Return (X, Y) of the center of cell containing provided text 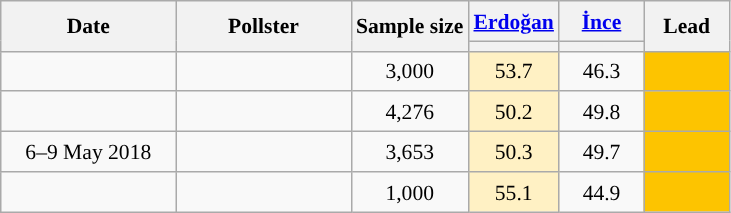
50.2 (514, 112)
Erdoğan (514, 21)
3,000 (410, 71)
Pollster (264, 26)
Date (88, 26)
53.7 (514, 71)
3,653 (410, 152)
55.1 (514, 192)
6–9 May 2018 (88, 152)
49.7 (602, 152)
50.3 (514, 152)
46.3 (602, 71)
1,000 (410, 192)
44.9 (602, 192)
İnce (602, 21)
Lead (686, 26)
4,276 (410, 112)
Sample size (410, 26)
49.8 (602, 112)
